Find where the given text appears and provide that cell's center as (x, y) coordinate. 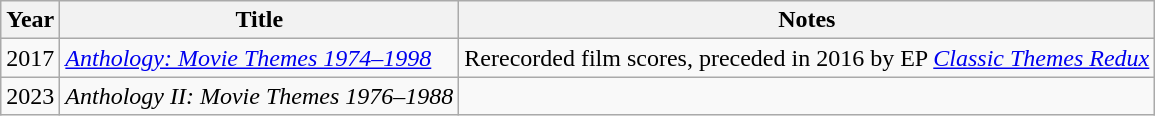
Anthology II: Movie Themes 1976–1988 (260, 96)
Notes (807, 20)
Title (260, 20)
2017 (30, 58)
Year (30, 20)
Rerecorded film scores, preceded in 2016 by EP Classic Themes Redux (807, 58)
Anthology: Movie Themes 1974–1998 (260, 58)
2023 (30, 96)
